Detect which cell encompasses the target text, then output its [X, Y] center coordinate. 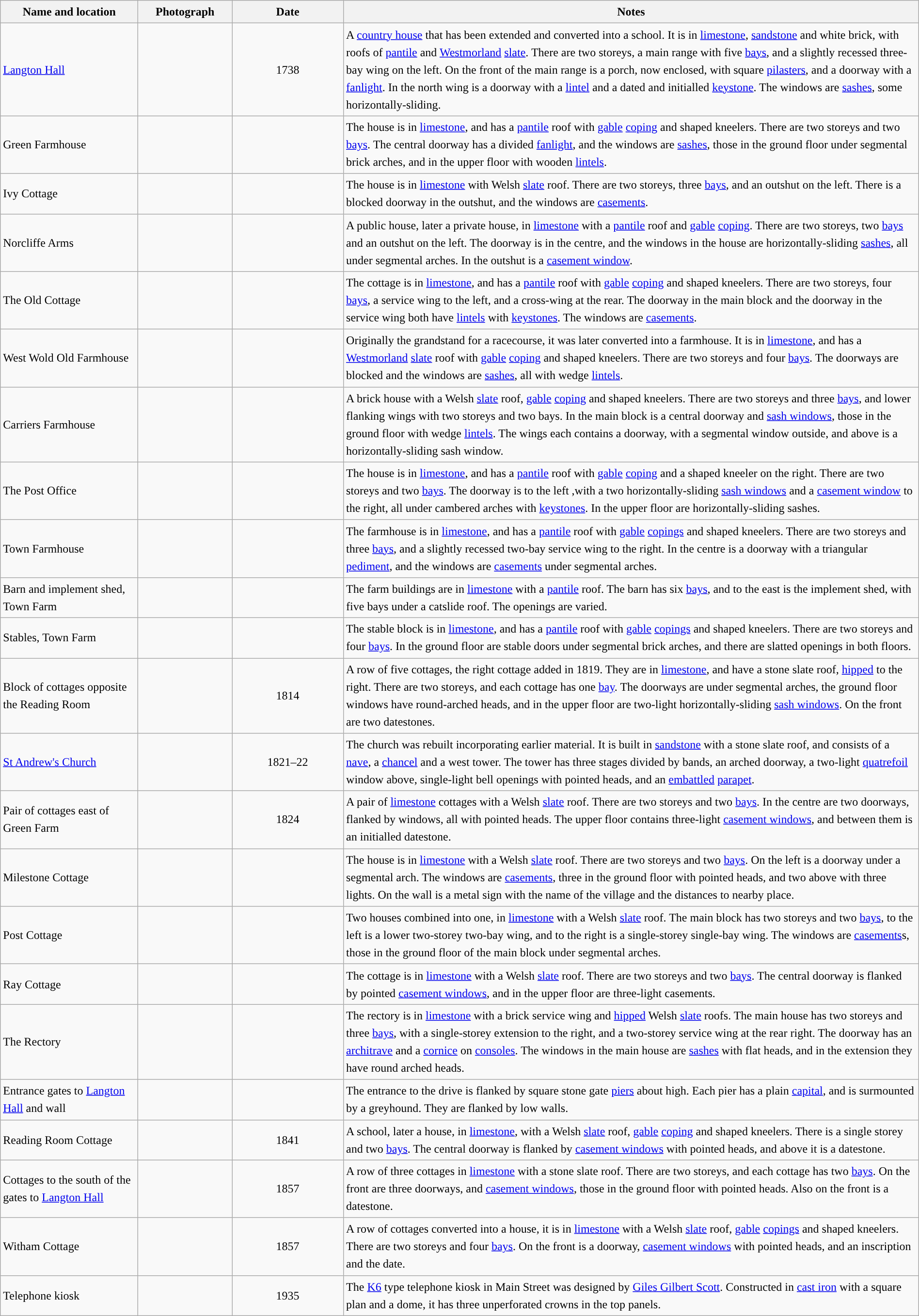
Telephone kiosk [69, 1295]
1841 [288, 1140]
Ray Cottage [69, 984]
Barn and implement shed, Town Farm [69, 597]
Witham Cottage [69, 1247]
Block of cottages opposite the Reading Room [69, 696]
The Post Office [69, 491]
Town Farmhouse [69, 549]
Date [288, 12]
The Rectory [69, 1042]
Milestone Cottage [69, 877]
1824 [288, 820]
Pair of cottages east of Green Farm [69, 820]
1821–22 [288, 762]
Cottages to the south of the gates to Langton Hall [69, 1189]
Entrance gates to Langton Hall and wall [69, 1099]
Langton Hall [69, 70]
The Old Cottage [69, 301]
Stables, Town Farm [69, 638]
Green Farmhouse [69, 144]
Notes [631, 12]
Norcliffe Arms [69, 242]
Carriers Farmhouse [69, 425]
1738 [288, 70]
Photograph [185, 12]
Name and location [69, 12]
West Wold Old Farmhouse [69, 358]
1935 [288, 1295]
1814 [288, 696]
Ivy Cottage [69, 194]
St Andrew's Church [69, 762]
Reading Room Cottage [69, 1140]
Post Cottage [69, 935]
